Extract the [X, Y] coordinate from the center of the cell holding the provided text.  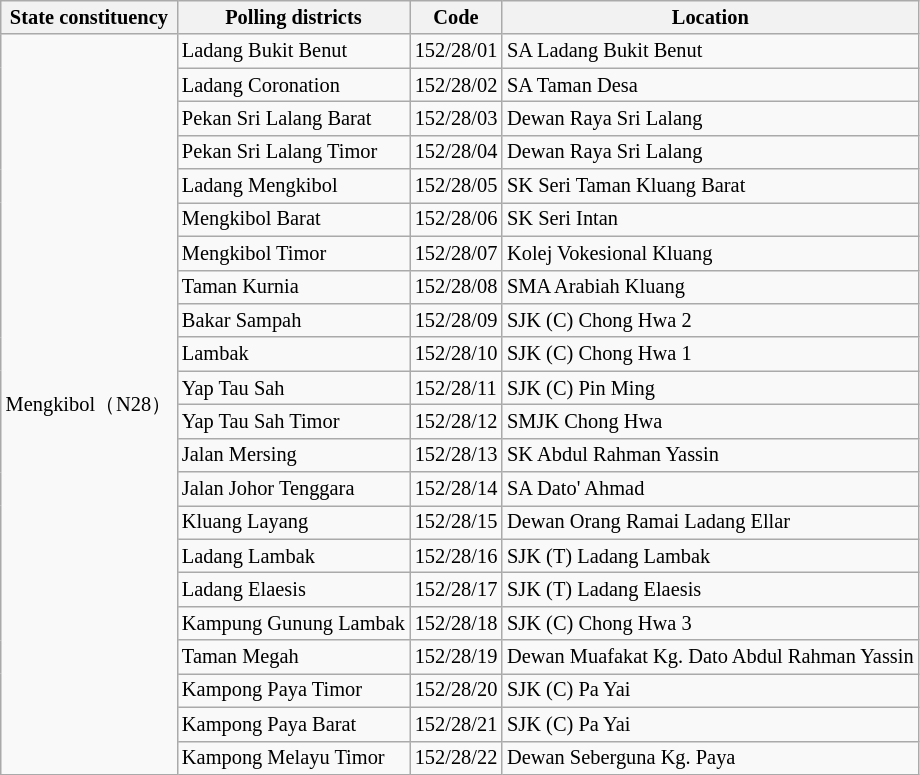
Taman Kurnia [294, 287]
152/28/18 [456, 623]
SK Seri Taman Kluang Barat [710, 186]
152/28/11 [456, 388]
Yap Tau Sah [294, 388]
SK Seri Intan [710, 219]
Dewan Orang Ramai Ladang Ellar [710, 522]
Pekan Sri Lalang Timor [294, 152]
152/28/05 [456, 186]
Kampong Paya Timor [294, 690]
152/28/14 [456, 489]
152/28/06 [456, 219]
Kampong Paya Barat [294, 724]
Mengkibol Timor [294, 253]
152/28/10 [456, 354]
Ladang Mengkibol [294, 186]
SJK (C) Chong Hwa 1 [710, 354]
SJK (T) Ladang Lambak [710, 556]
152/28/16 [456, 556]
SA Ladang Bukit Benut [710, 51]
Ladang Bukit Benut [294, 51]
State constituency [89, 17]
Taman Megah [294, 657]
Kolej Vokesional Kluang [710, 253]
SK Abdul Rahman Yassin [710, 455]
Mengkibol（N28） [89, 404]
SMJK Chong Hwa [710, 421]
Yap Tau Sah Timor [294, 421]
152/28/15 [456, 522]
SA Dato' Ahmad [710, 489]
152/28/01 [456, 51]
Dewan Seberguna Kg. Paya [710, 758]
152/28/17 [456, 589]
Jalan Mersing [294, 455]
Ladang Elaesis [294, 589]
152/28/07 [456, 253]
Code [456, 17]
152/28/04 [456, 152]
Dewan Muafakat Kg. Dato Abdul Rahman Yassin [710, 657]
Kampung Gunung Lambak [294, 623]
Mengkibol Barat [294, 219]
152/28/09 [456, 320]
152/28/13 [456, 455]
Location [710, 17]
SA Taman Desa [710, 85]
Polling districts [294, 17]
Jalan Johor Tenggara [294, 489]
Lambak [294, 354]
152/28/03 [456, 118]
Bakar Sampah [294, 320]
152/28/20 [456, 690]
152/28/19 [456, 657]
Kluang Layang [294, 522]
152/28/02 [456, 85]
SMA Arabiah Kluang [710, 287]
152/28/12 [456, 421]
Pekan Sri Lalang Barat [294, 118]
SJK (C) Pin Ming [710, 388]
Ladang Coronation [294, 85]
SJK (C) Chong Hwa 3 [710, 623]
152/28/08 [456, 287]
152/28/21 [456, 724]
SJK (T) Ladang Elaesis [710, 589]
152/28/22 [456, 758]
Kampong Melayu Timor [294, 758]
Ladang Lambak [294, 556]
SJK (C) Chong Hwa 2 [710, 320]
